Extract the [X, Y] coordinate from the center of the cell holding the provided text.  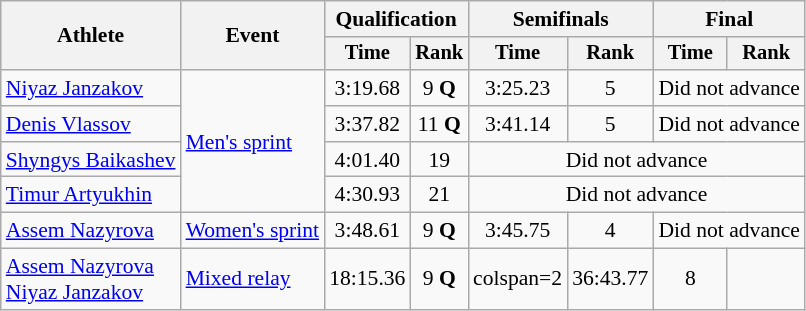
8 [690, 280]
Qualification [396, 19]
3:19.68 [367, 88]
3:45.75 [518, 231]
Shyngys Baikashev [91, 160]
Event [253, 36]
colspan=2 [518, 280]
Mixed relay [253, 280]
4 [610, 231]
11 Q [439, 124]
36:43.77 [610, 280]
3:25.23 [518, 88]
Timur Artyukhin [91, 195]
4:01.40 [367, 160]
Semifinals [560, 19]
Assem NazyrovaNiyaz Janzakov [91, 280]
Athlete [91, 36]
Assem Nazyrova [91, 231]
19 [439, 160]
3:48.61 [367, 231]
4:30.93 [367, 195]
Final [729, 19]
Denis Vlassov [91, 124]
3:41.14 [518, 124]
21 [439, 195]
Men's sprint [253, 141]
Niyaz Janzakov [91, 88]
Women's sprint [253, 231]
18:15.36 [367, 280]
3:37.82 [367, 124]
